Find where the given text appears and provide that cell's center as [x, y] coordinate. 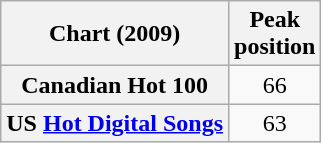
63 [275, 123]
US Hot Digital Songs [115, 123]
Chart (2009) [115, 34]
Peakposition [275, 34]
66 [275, 85]
Canadian Hot 100 [115, 85]
